Provide the (x, y) coordinate of the cell's center where the given text is located.  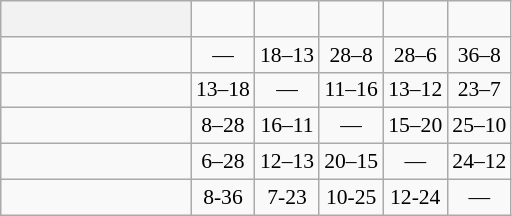
18–13 (287, 55)
15–20 (415, 126)
28–6 (415, 55)
20–15 (351, 162)
36–8 (479, 55)
8-36 (223, 197)
8–28 (223, 126)
7-23 (287, 197)
12–13 (287, 162)
12-24 (415, 197)
13–12 (415, 90)
25–10 (479, 126)
28–8 (351, 55)
10-25 (351, 197)
6–28 (223, 162)
23–7 (479, 90)
13–18 (223, 90)
11–16 (351, 90)
16–11 (287, 126)
24–12 (479, 162)
